Pinpoint the cell where the given text exists, returning its [x, y] midpoint coordinate. 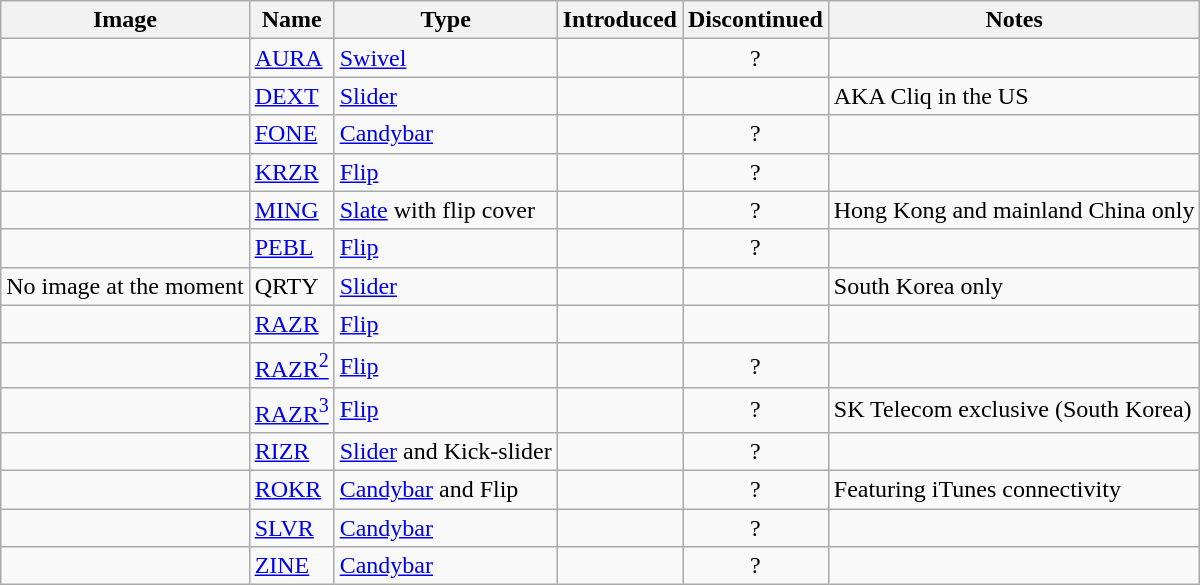
Type [446, 20]
Featuring iTunes connectivity [1014, 489]
QRTY [292, 286]
Candybar and Flip [446, 489]
Slider and Kick-slider [446, 451]
Image [125, 20]
ROKR [292, 489]
Hong Kong and mainland China only [1014, 210]
PEBL [292, 248]
SLVR [292, 528]
South Korea only [1014, 286]
No image at the moment [125, 286]
RAZR2 [292, 366]
FONE [292, 134]
AURA [292, 58]
AKA Cliq in the US [1014, 96]
Slate with flip cover [446, 210]
DEXT [292, 96]
Discontinued [755, 20]
SK Telecom exclusive (South Korea) [1014, 410]
RAZR [292, 324]
RAZR3 [292, 410]
Name [292, 20]
KRZR [292, 172]
Notes [1014, 20]
Swivel [446, 58]
Introduced [620, 20]
ZINE [292, 566]
RIZR [292, 451]
MING [292, 210]
